Search for the cell housing the specified text and yield its (x, y) center coordinate. 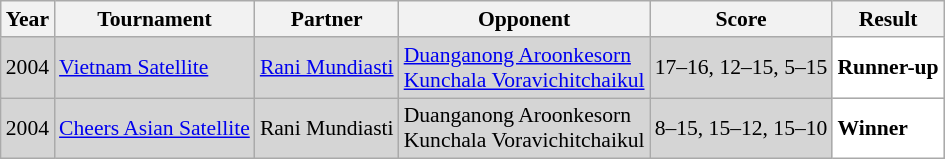
Runner-up (888, 68)
Winner (888, 128)
17–16, 12–15, 5–15 (742, 68)
Cheers Asian Satellite (154, 128)
Score (742, 19)
Tournament (154, 19)
Opponent (524, 19)
Result (888, 19)
Partner (327, 19)
Vietnam Satellite (154, 68)
Year (28, 19)
8–15, 15–12, 15–10 (742, 128)
